Provide the (X, Y) coordinate of the cell's center where the given text is located.  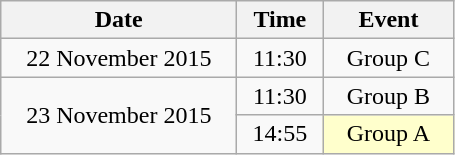
Date (119, 20)
Time (280, 20)
Group A (388, 134)
Event (388, 20)
Group C (388, 58)
14:55 (280, 134)
22 November 2015 (119, 58)
23 November 2015 (119, 115)
Group B (388, 96)
